Output the [X, Y] coordinate of the center of the cell containing the given text.  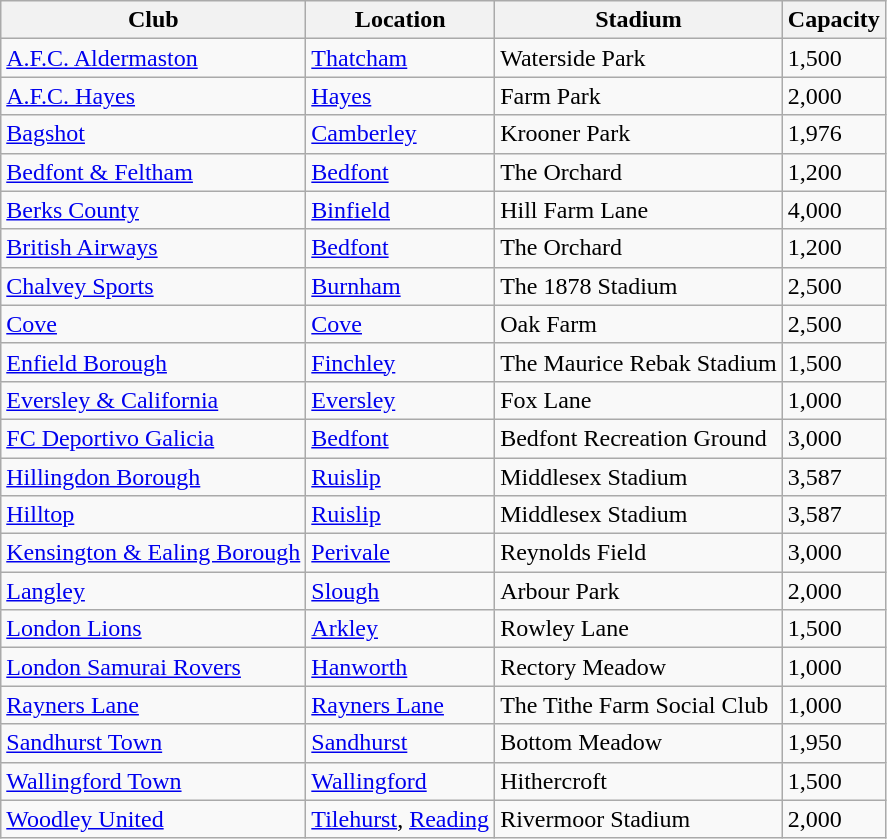
The Maurice Rebak Stadium [639, 362]
Fox Lane [639, 400]
Capacity [834, 20]
Reynolds Field [639, 553]
1,950 [834, 743]
London Samurai Rovers [154, 667]
Tilehurst, Reading [400, 819]
London Lions [154, 629]
Hithercroft [639, 781]
A.F.C. Aldermaston [154, 58]
Hanworth [400, 667]
Hill Farm Lane [639, 210]
The Tithe Farm Social Club [639, 705]
Eversley & California [154, 400]
British Airways [154, 248]
Bottom Meadow [639, 743]
Eversley [400, 400]
Waterside Park [639, 58]
Rectory Meadow [639, 667]
A.F.C. Hayes [154, 96]
The 1878 Stadium [639, 286]
Woodley United [154, 819]
Wallingford Town [154, 781]
Slough [400, 591]
Arkley [400, 629]
Hillingdon Borough [154, 477]
Langley [154, 591]
Club [154, 20]
Rivermoor Stadium [639, 819]
Wallingford [400, 781]
Perivale [400, 553]
Krooner Park [639, 134]
Enfield Borough [154, 362]
FC Deportivo Galicia [154, 438]
Chalvey Sports [154, 286]
Location [400, 20]
Farm Park [639, 96]
Arbour Park [639, 591]
Oak Farm [639, 324]
1,976 [834, 134]
Rowley Lane [639, 629]
Bedfont & Feltham [154, 172]
Stadium [639, 20]
Bedfont Recreation Ground [639, 438]
Finchley [400, 362]
Kensington & Ealing Borough [154, 553]
Sandhurst [400, 743]
4,000 [834, 210]
Berks County [154, 210]
Bagshot [154, 134]
Sandhurst Town [154, 743]
Hilltop [154, 515]
Binfield [400, 210]
Thatcham [400, 58]
Burnham [400, 286]
Camberley [400, 134]
Hayes [400, 96]
